Extract the [x, y] coordinate from the center of the cell holding the provided text.  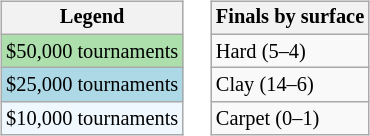
$50,000 tournaments [92, 51]
$10,000 tournaments [92, 119]
Carpet (0–1) [290, 119]
Hard (5–4) [290, 51]
Legend [92, 18]
Finals by surface [290, 18]
$25,000 tournaments [92, 85]
Clay (14–6) [290, 85]
